Output the (X, Y) coordinate of the center of the cell containing the given text.  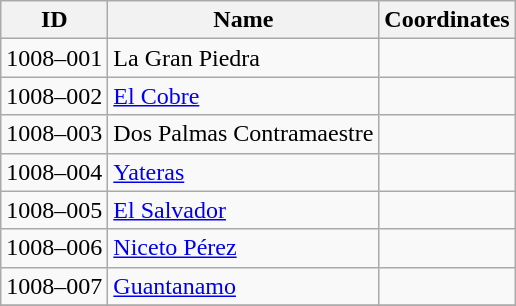
1008–004 (54, 172)
Name (244, 20)
ID (54, 20)
1008–005 (54, 210)
1008–006 (54, 248)
Guantanamo (244, 286)
El Cobre (244, 96)
El Salvador (244, 210)
Yateras (244, 172)
1008–003 (54, 134)
Dos Palmas Contramaestre (244, 134)
1008–002 (54, 96)
Niceto Pérez (244, 248)
La Gran Piedra (244, 58)
1008–001 (54, 58)
Coordinates (447, 20)
1008–007 (54, 286)
